Return the [x, y] coordinate for the center point of the cell that contains the specified text.  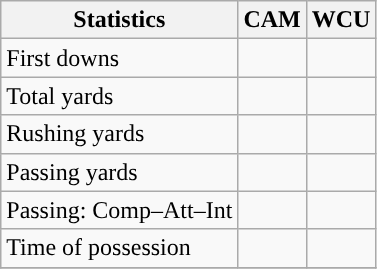
Passing yards [120, 172]
CAM [272, 20]
Statistics [120, 20]
Rushing yards [120, 134]
Total yards [120, 96]
WCU [341, 20]
First downs [120, 58]
Passing: Comp–Att–Int [120, 210]
Time of possession [120, 248]
